Find where the given text appears and provide that cell's center as (x, y) coordinate. 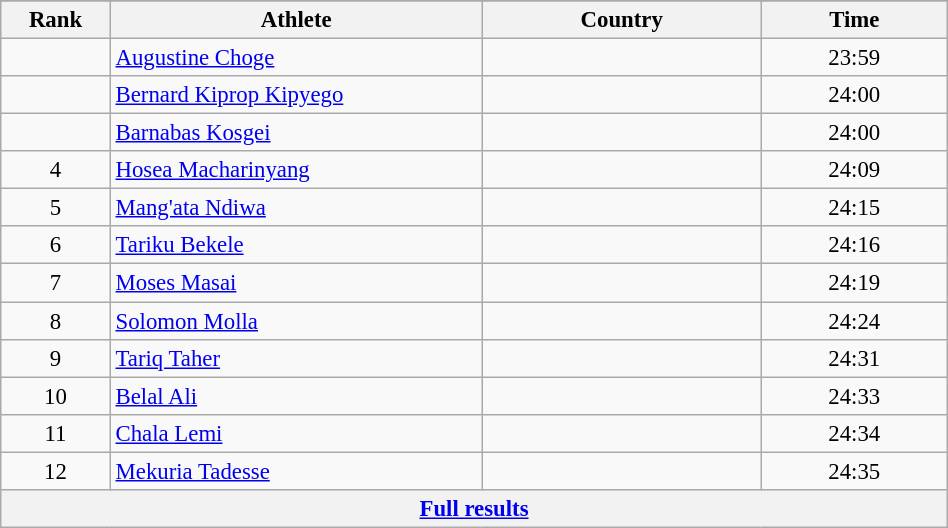
Barnabas Kosgei (296, 133)
Country (622, 20)
23:59 (854, 58)
Hosea Macharinyang (296, 170)
24:09 (854, 170)
24:35 (854, 471)
24:31 (854, 358)
24:16 (854, 245)
5 (56, 208)
Athlete (296, 20)
Tariku Bekele (296, 245)
10 (56, 396)
24:33 (854, 396)
9 (56, 358)
Rank (56, 20)
24:15 (854, 208)
Belal Ali (296, 396)
Bernard Kiprop Kipyego (296, 95)
24:34 (854, 433)
11 (56, 433)
Time (854, 20)
24:19 (854, 283)
Solomon Molla (296, 321)
4 (56, 170)
6 (56, 245)
12 (56, 471)
Augustine Choge (296, 58)
8 (56, 321)
7 (56, 283)
24:24 (854, 321)
Tariq Taher (296, 358)
Moses Masai (296, 283)
Mang'ata Ndiwa (296, 208)
Mekuria Tadesse (296, 471)
Full results (474, 509)
Chala Lemi (296, 433)
